From the cell containing the given text, extract its center point as (X, Y) coordinate. 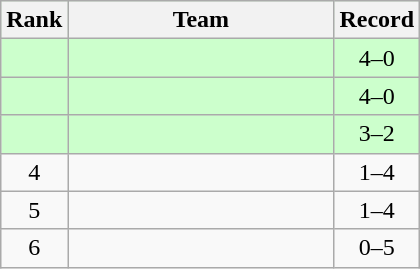
0–5 (377, 248)
Team (201, 20)
Record (377, 20)
5 (34, 210)
4 (34, 172)
6 (34, 248)
3–2 (377, 134)
Rank (34, 20)
